Pinpoint the cell where the given text exists, returning its (X, Y) midpoint coordinate. 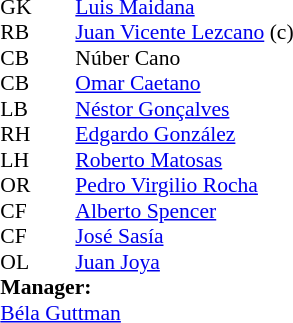
Néstor Gonçalves (184, 109)
OL (19, 262)
Núber Cano (184, 58)
LB (19, 109)
Juan Joya (184, 262)
RH (19, 135)
OR (19, 185)
Manager: (146, 287)
Pedro Virgilio Rocha (184, 185)
Juan Vicente Lezcano (c) (184, 33)
LH (19, 160)
Edgardo González (184, 135)
RB (19, 33)
José Sasía (184, 237)
Roberto Matosas (184, 160)
Alberto Spencer (184, 211)
Omar Caetano (184, 83)
